Return (x, y) of the center of cell containing provided text 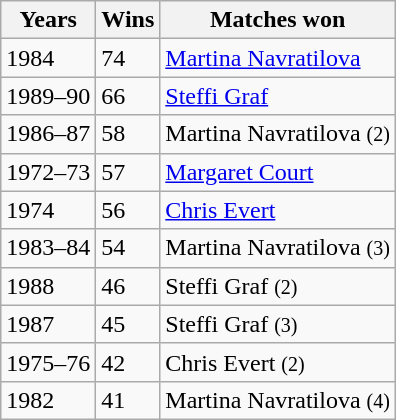
Wins (128, 20)
1986–87 (48, 134)
1982 (48, 400)
Chris Evert (2) (278, 362)
1984 (48, 58)
58 (128, 134)
46 (128, 286)
41 (128, 400)
1974 (48, 210)
1972–73 (48, 172)
Martina Navratilova (2) (278, 134)
1988 (48, 286)
Steffi Graf (3) (278, 324)
57 (128, 172)
Chris Evert (278, 210)
42 (128, 362)
Martina Navratilova (4) (278, 400)
Matches won (278, 20)
56 (128, 210)
74 (128, 58)
1983–84 (48, 248)
Steffi Graf (278, 96)
Margaret Court (278, 172)
1975–76 (48, 362)
Martina Navratilova (278, 58)
1987 (48, 324)
54 (128, 248)
1989–90 (48, 96)
Steffi Graf (2) (278, 286)
45 (128, 324)
Years (48, 20)
66 (128, 96)
Martina Navratilova (3) (278, 248)
